Provide the (x, y) coordinate of the cell's center where the given text is located.  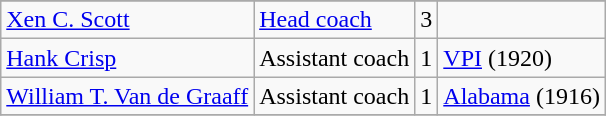
William T. Van de Graaff (128, 96)
Alabama (1916) (522, 96)
VPI (1920) (522, 58)
Hank Crisp (128, 58)
3 (426, 20)
Head coach (334, 20)
Xen C. Scott (128, 20)
